Identify which cell holds the provided text, then report its [x, y] central coordinate. 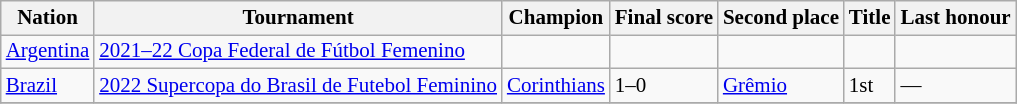
2022 Supercopa do Brasil de Futebol Feminino [298, 86]
Second place [781, 18]
1–0 [664, 86]
Brazil [48, 86]
— [955, 86]
Grêmio [781, 86]
1st [870, 86]
Champion [556, 18]
Title [870, 18]
Last honour [955, 18]
Nation [48, 18]
2021–22 Copa Federal de Fútbol Femenino [298, 52]
Final score [664, 18]
Corinthians [556, 86]
Argentina [48, 52]
Tournament [298, 18]
